Extract the [x, y] coordinate from the center of the cell holding the provided text.  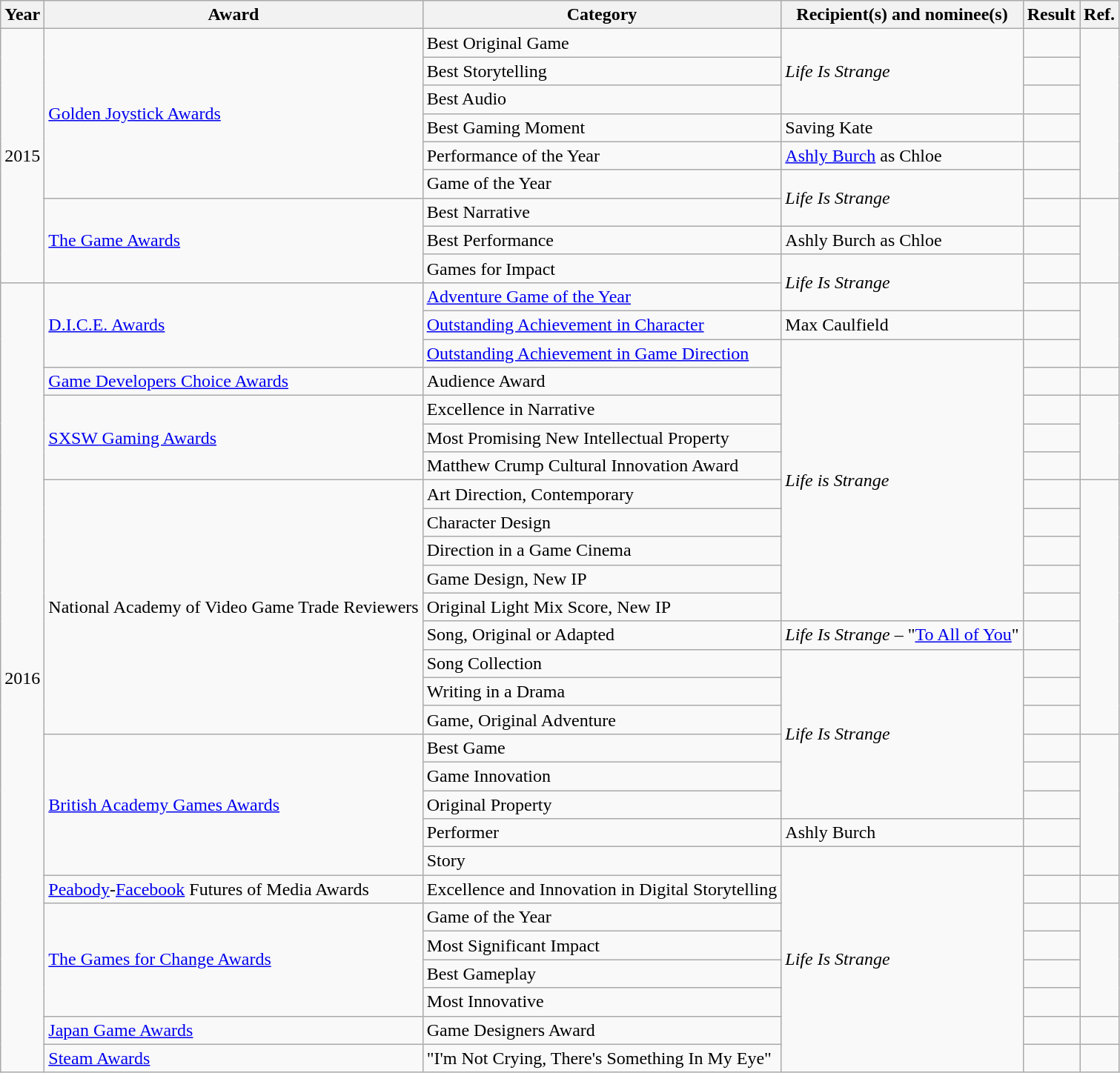
Ashly Burch [902, 833]
Outstanding Achievement in Game Direction [602, 353]
Character Design [602, 522]
Ref. [1100, 15]
National Academy of Video Game Trade Reviewers [233, 608]
Performance of the Year [602, 156]
D.I.C.E. Awards [233, 325]
Game Designers Award [602, 1030]
Max Caulfield [902, 325]
2016 [22, 677]
Most Promising New Intellectual Property [602, 438]
Excellence in Narrative [602, 410]
Life is Strange [902, 480]
Game Innovation [602, 776]
Story [602, 861]
Song Collection [602, 663]
Best Game [602, 748]
Best Gaming Moment [602, 127]
The Game Awards [233, 240]
Best Narrative [602, 212]
Life Is Strange – "To All of You" [902, 635]
2015 [22, 156]
Most Innovative [602, 1002]
Performer [602, 833]
Art Direction, Contemporary [602, 494]
Most Significant Impact [602, 946]
Writing in a Drama [602, 691]
Adventure Game of the Year [602, 296]
Game Design, New IP [602, 579]
Best Original Game [602, 43]
Best Performance [602, 240]
Original Property [602, 804]
Song, Original or Adapted [602, 635]
Saving Kate [902, 127]
The Games for Change Awards [233, 960]
Golden Joystick Awards [233, 113]
Category [602, 15]
Year [22, 15]
"I'm Not Crying, There's Something In My Eye" [602, 1058]
Best Audio [602, 99]
Game, Original Adventure [602, 720]
Game Developers Choice Awards [233, 382]
Japan Game Awards [233, 1030]
Result [1051, 15]
British Academy Games Awards [233, 804]
Best Storytelling [602, 71]
Direction in a Game Cinema [602, 551]
Outstanding Achievement in Character [602, 325]
Matthew Crump Cultural Innovation Award [602, 466]
Best Gameplay [602, 974]
Award [233, 15]
Recipient(s) and nominee(s) [902, 15]
Original Light Mix Score, New IP [602, 607]
Games for Impact [602, 268]
SXSW Gaming Awards [233, 438]
Audience Award [602, 382]
Steam Awards [233, 1058]
Peabody-Facebook Futures of Media Awards [233, 889]
Excellence and Innovation in Digital Storytelling [602, 889]
